Output the [X, Y] coordinate of the center of the cell containing the given text.  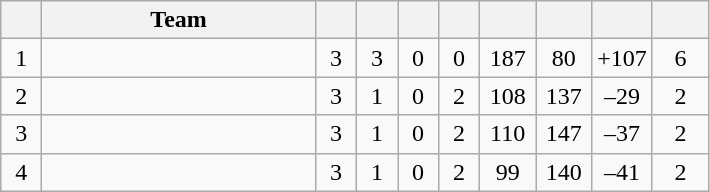
6 [680, 58]
+107 [622, 58]
110 [508, 134]
99 [508, 172]
147 [564, 134]
Team [179, 20]
187 [508, 58]
–41 [622, 172]
4 [22, 172]
137 [564, 96]
80 [564, 58]
–37 [622, 134]
140 [564, 172]
108 [508, 96]
–29 [622, 96]
